Scan for the cell matching the given text and deliver its [X, Y] coordinate at center. 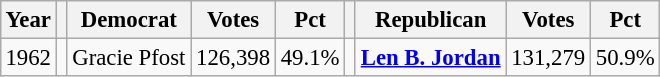
Year [28, 20]
Republican [430, 20]
Gracie Pfost [129, 57]
126,398 [234, 57]
49.1% [310, 57]
131,279 [548, 57]
Democrat [129, 20]
50.9% [626, 57]
Len B. Jordan [430, 57]
1962 [28, 57]
